Capture the cell that displays the provided text and extract its (X, Y) central coordinate. 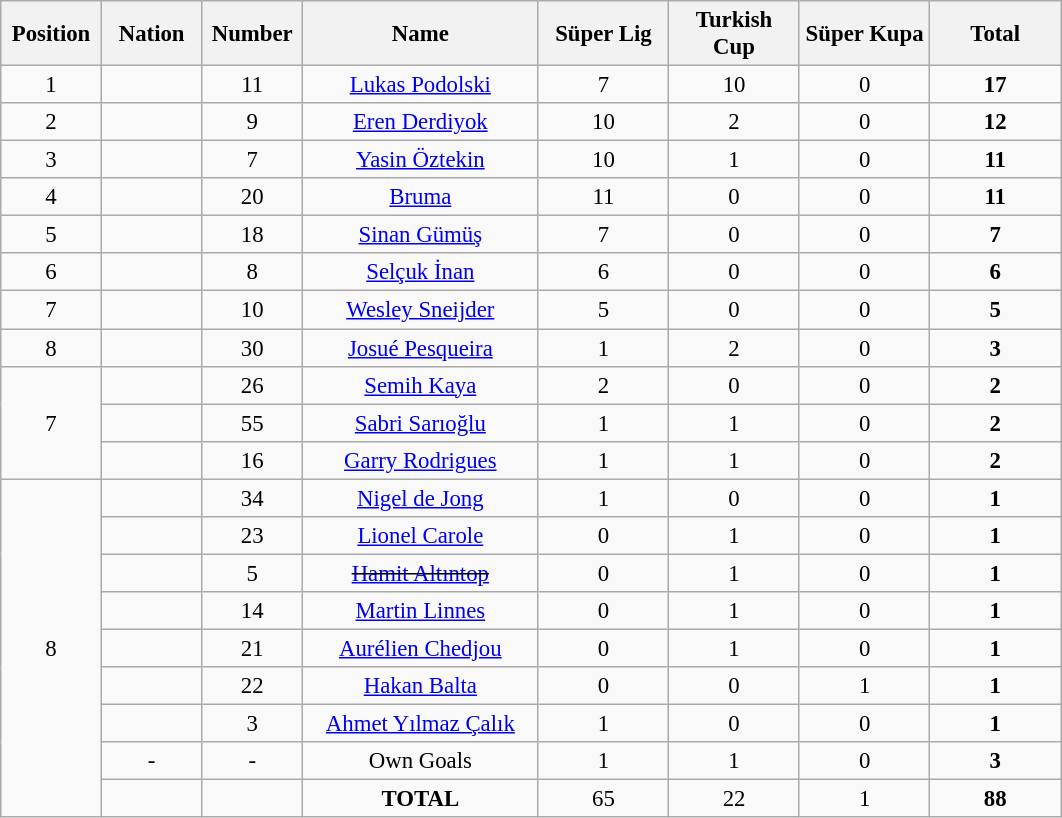
Sinan Gümüş (421, 235)
Bruma (421, 197)
14 (252, 611)
30 (252, 348)
Lionel Carole (421, 536)
21 (252, 648)
Nigel de Jong (421, 498)
Süper Kupa (864, 34)
Wesley Sneijder (421, 310)
Hakan Balta (421, 686)
23 (252, 536)
Garry Rodrigues (421, 460)
Total (996, 34)
34 (252, 498)
18 (252, 235)
Aurélien Chedjou (421, 648)
16 (252, 460)
Nation (152, 34)
Name (421, 34)
Semih Kaya (421, 385)
Hamit Altıntop (421, 573)
Süper Lig (604, 34)
Sabri Sarıoğlu (421, 423)
4 (52, 197)
Josué Pesqueira (421, 348)
Yasin Öztekin (421, 160)
12 (996, 122)
TOTAL (421, 799)
Selçuk İnan (421, 273)
Own Goals (421, 761)
Lukas Podolski (421, 85)
Ahmet Yılmaz Çalık (421, 724)
20 (252, 197)
88 (996, 799)
Number (252, 34)
Martin Linnes (421, 611)
26 (252, 385)
Eren Derdiyok (421, 122)
9 (252, 122)
55 (252, 423)
Turkish Cup (734, 34)
17 (996, 85)
65 (604, 799)
Position (52, 34)
